Provide the [x, y] coordinate of the cell's center where the given text is located.  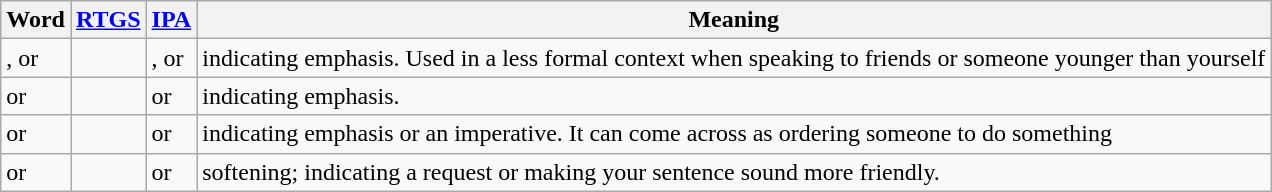
Meaning [734, 20]
RTGS [108, 20]
IPA [172, 20]
indicating emphasis. [734, 96]
Word [36, 20]
indicating emphasis. Used in a less formal context when speaking to friends or someone younger than yourself [734, 58]
indicating emphasis or an imperative. It can come across as ordering someone to do something [734, 134]
softening; indicating a request or making your sentence sound more friendly. [734, 172]
